For the text-containing cell, return its midpoint in (X, Y) coordinate format. 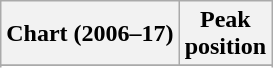
Peakposition (225, 34)
Chart (2006–17) (90, 34)
